Output the (X, Y) coordinate of the center of the cell containing the given text.  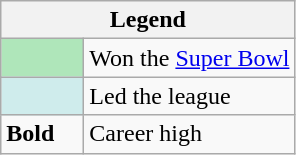
Bold (42, 134)
Career high (190, 134)
Legend (148, 20)
Led the league (190, 96)
Won the Super Bowl (190, 58)
